Detect which cell encompasses the target text, then output its [x, y] center coordinate. 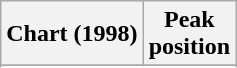
Peakposition [189, 34]
Chart (1998) [72, 34]
